Detect which cell encompasses the target text, then output its [X, Y] center coordinate. 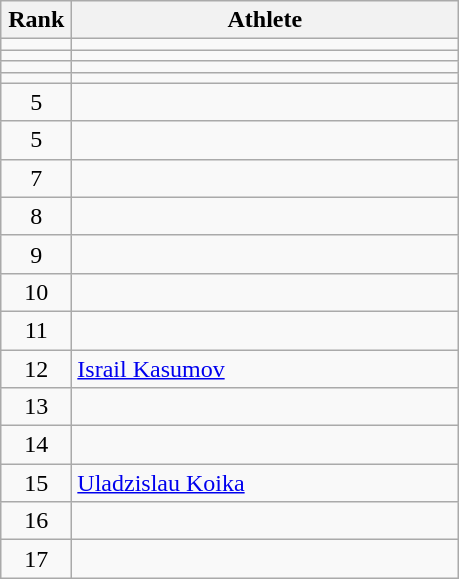
Rank [36, 20]
Athlete [265, 20]
12 [36, 369]
Uladzislau Koika [265, 483]
13 [36, 407]
10 [36, 292]
15 [36, 483]
14 [36, 445]
7 [36, 178]
16 [36, 521]
Israil Kasumov [265, 369]
8 [36, 216]
9 [36, 254]
17 [36, 559]
11 [36, 330]
